Return the (x, y) coordinate for the center point of the cell that contains the specified text.  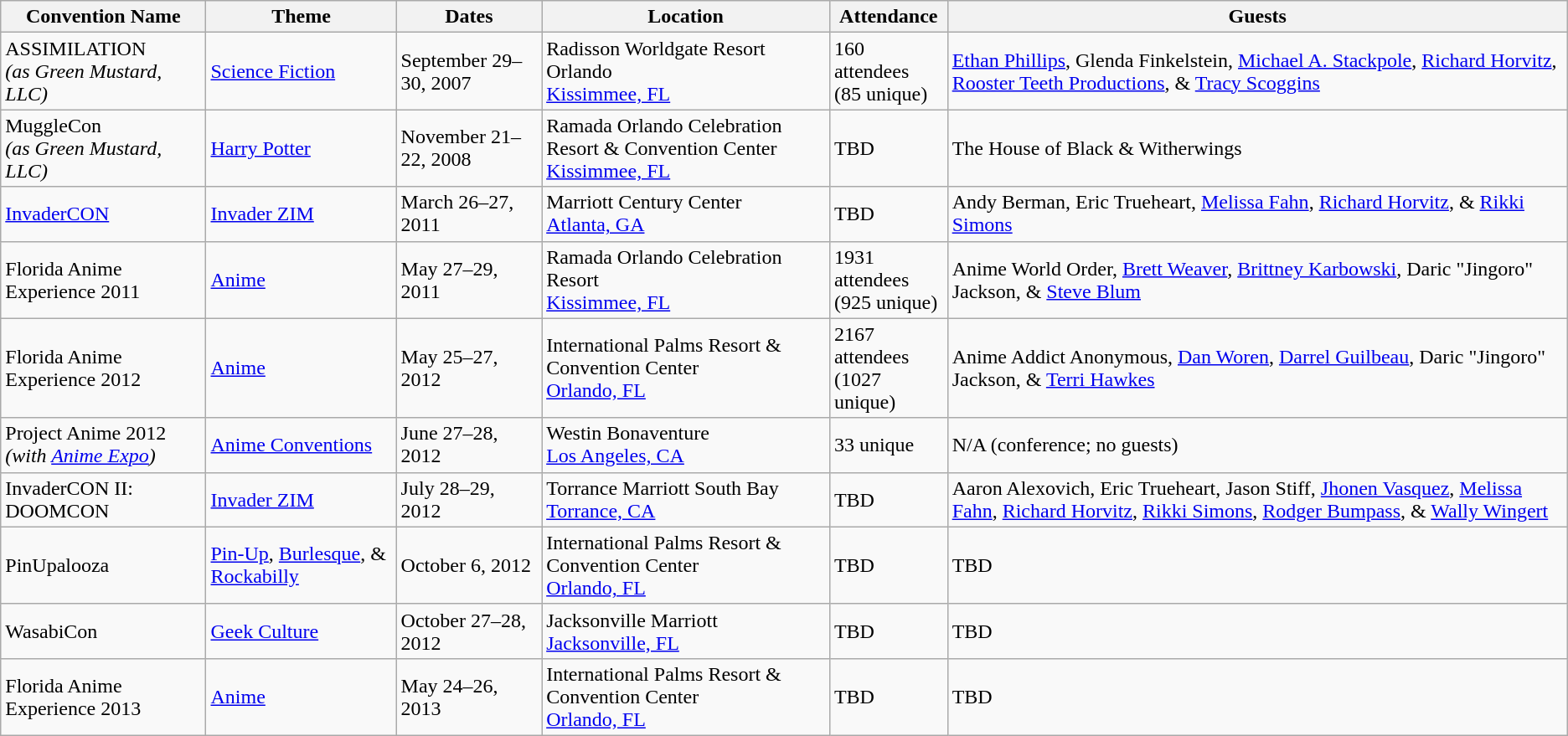
33 unique (888, 445)
March 26–27, 2011 (469, 214)
Convention Name (104, 17)
Anime World Order, Brett Weaver, Brittney Karbowski, Daric "Jingoro" Jackson, & Steve Blum (1257, 280)
Guests (1257, 17)
1931 attendees(925 unique) (888, 280)
Florida Anime Experience 2013 (104, 697)
Geek Culture (302, 631)
2167 attendees(1027 unique) (888, 368)
May 25–27, 2012 (469, 368)
Andy Berman, Eric Trueheart, Melissa Fahn, Richard Horvitz, & Rikki Simons (1257, 214)
Florida Anime Experience 2012 (104, 368)
WasabiCon (104, 631)
July 28–29, 2012 (469, 499)
Theme (302, 17)
160 attendees(85 unique) (888, 71)
May 27–29, 2011 (469, 280)
June 27–28, 2012 (469, 445)
October 27–28, 2012 (469, 631)
Ethan Phillips, Glenda Finkelstein, Michael A. Stackpole, Richard Horvitz, Rooster Teeth Productions, & Tracy Scoggins (1257, 71)
Harry Potter (302, 148)
Dates (469, 17)
Anime Addict Anonymous, Dan Woren, Darrel Guilbeau, Daric "Jingoro" Jackson, & Terri Hawkes (1257, 368)
Florida Anime Experience 2011 (104, 280)
The House of Black & Witherwings (1257, 148)
N/A (conference; no guests) (1257, 445)
Radisson Worldgate Resort OrlandoKissimmee, FL (686, 71)
November 21–22, 2008 (469, 148)
Ramada Orlando Celebration ResortKissimmee, FL (686, 280)
InvaderCON II: DOOMCON (104, 499)
Attendance (888, 17)
Marriott Century CenterAtlanta, GA (686, 214)
May 24–26, 2013 (469, 697)
InvaderCON (104, 214)
Science Fiction (302, 71)
Jacksonville MarriottJacksonville, FL (686, 631)
PinUpalooza (104, 565)
Anime Conventions (302, 445)
MuggleCon(as Green Mustard, LLC) (104, 148)
Location (686, 17)
Pin-Up, Burlesque, & Rockabilly (302, 565)
October 6, 2012 (469, 565)
Ramada Orlando Celebration Resort & Convention CenterKissimmee, FL (686, 148)
Project Anime 2012(with Anime Expo) (104, 445)
Aaron Alexovich, Eric Trueheart, Jason Stiff, Jhonen Vasquez, Melissa Fahn, Richard Horvitz, Rikki Simons, Rodger Bumpass, & Wally Wingert (1257, 499)
ASSIMILATION(as Green Mustard, LLC) (104, 71)
September 29–30, 2007 (469, 71)
Torrance Marriott South BayTorrance, CA (686, 499)
Westin BonaventureLos Angeles, CA (686, 445)
